Return [x, y] of the center of cell containing provided text 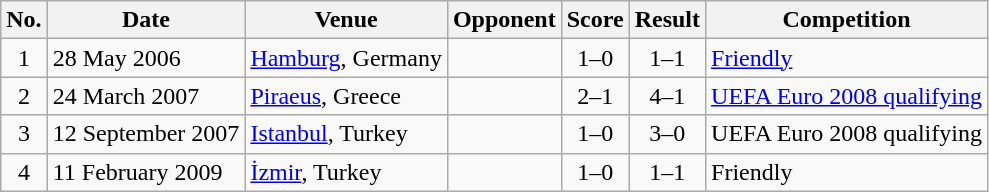
Score [595, 20]
Hamburg, Germany [346, 58]
Piraeus, Greece [346, 96]
3–0 [667, 134]
12 September 2007 [146, 134]
1 [24, 58]
24 March 2007 [146, 96]
Venue [346, 20]
3 [24, 134]
4 [24, 172]
Competition [847, 20]
Opponent [504, 20]
No. [24, 20]
2 [24, 96]
İzmir, Turkey [346, 172]
11 February 2009 [146, 172]
Date [146, 20]
4–1 [667, 96]
Istanbul, Turkey [346, 134]
2–1 [595, 96]
Result [667, 20]
28 May 2006 [146, 58]
